Capture the cell that displays the provided text and extract its (X, Y) central coordinate. 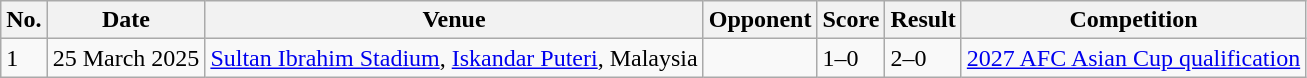
Venue (454, 20)
1 (24, 58)
Competition (1133, 20)
Result (923, 20)
Score (851, 20)
Opponent (760, 20)
25 March 2025 (126, 58)
2–0 (923, 58)
2027 AFC Asian Cup qualification (1133, 58)
No. (24, 20)
Date (126, 20)
1–0 (851, 58)
Sultan Ibrahim Stadium, Iskandar Puteri, Malaysia (454, 58)
